Return (X, Y) of the center of cell containing provided text 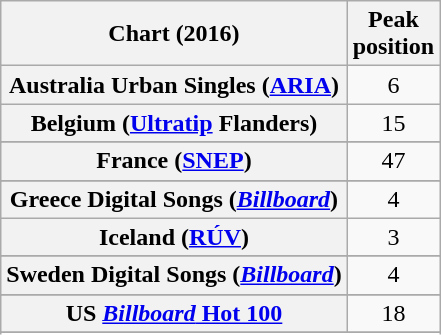
Peakposition (393, 34)
3 (393, 237)
47 (393, 161)
15 (393, 123)
Australia Urban Singles (ARIA) (174, 85)
Belgium (Ultratip Flanders) (174, 123)
Greece Digital Songs (Billboard) (174, 199)
Sweden Digital Songs (Billboard) (174, 275)
Chart (2016) (174, 34)
Iceland (RÚV) (174, 237)
US Billboard Hot 100 (174, 313)
France (SNEP) (174, 161)
6 (393, 85)
18 (393, 313)
